Identify which cell holds the provided text, then report its [X, Y] central coordinate. 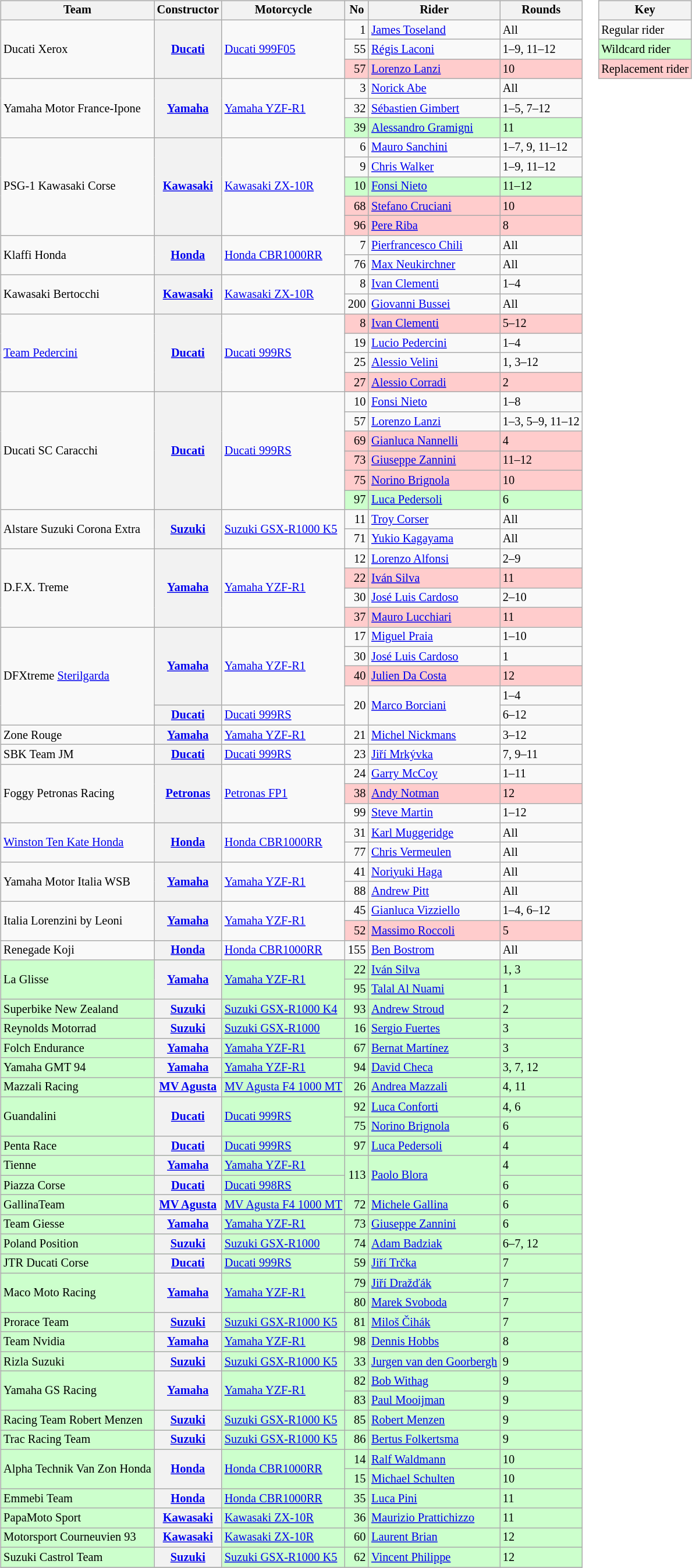
David Checa [434, 1068]
15 [357, 1479]
20 [357, 705]
Rizla Suzuki [77, 1361]
Norick Abe [434, 88]
Andrew Stroud [434, 1009]
72 [357, 1205]
Massimo Roccoli [434, 930]
Michele Gallina [434, 1205]
Alessio Velini [434, 362]
55 [357, 49]
Yamaha Motor France-Ipone [77, 108]
Alpha Technik Van Zon Honda [77, 1469]
Dennis Hobbs [434, 1342]
59 [357, 1264]
Sergio Fuertes [434, 1029]
Andy Notman [434, 794]
200 [357, 304]
Team Pedercini [77, 353]
Régis Laconi [434, 49]
Jurgen van den Goorbergh [434, 1361]
Key [645, 10]
76 [357, 265]
Yukio Kagayama [434, 539]
40 [357, 676]
James Toseland [434, 30]
Chris Vermeulen [434, 852]
3, 7, 12 [541, 1068]
Regular rider [645, 30]
Poland Position [77, 1244]
Wildcard rider [645, 49]
Sébastien Gimbert [434, 108]
Ralf Waldmann [434, 1459]
1–3, 5–9, 11–12 [541, 421]
17 [357, 637]
Zone Rouge [77, 735]
Jiří Trčka [434, 1264]
99 [357, 813]
DFXtreme Sterilgarda [77, 676]
Steve Martin [434, 813]
26 [357, 1087]
35 [357, 1499]
1, 3–12 [541, 362]
88 [357, 891]
38 [357, 794]
1–5, 7–12 [541, 108]
39 [357, 128]
Superbike New Zealand [77, 1009]
6–12 [541, 715]
Lucio Pedercini [434, 343]
Andrew Pitt [434, 891]
Marek Svoboda [434, 1303]
Suzuki GSX-R1000 K4 [283, 1009]
Andrea Mazzali [434, 1087]
69 [357, 441]
68 [357, 206]
Ducati 999F05 [283, 49]
Michel Nickmans [434, 735]
Talal Al Nuami [434, 989]
Team Nvidia [77, 1342]
36 [357, 1518]
SBK Team JM [77, 755]
Luca Pini [434, 1499]
95 [357, 989]
4, 11 [541, 1087]
La Glisse [77, 980]
31 [357, 833]
24 [357, 774]
37 [357, 617]
Julien Da Costa [434, 676]
Maurizio Prattichizzo [434, 1518]
1, 3 [541, 970]
79 [357, 1283]
14 [357, 1459]
83 [357, 1400]
Petronas FP1 [283, 794]
No [357, 10]
Bertus Folkertsma [434, 1440]
GallinaTeam [77, 1205]
74 [357, 1244]
Rounds [541, 10]
Jiří Dražďák [434, 1283]
86 [357, 1440]
Giovanni Bussei [434, 304]
155 [357, 950]
Ducati 998RS [283, 1185]
Replacement rider [645, 69]
Maco Moto Racing [77, 1293]
6–7, 12 [541, 1244]
Adam Badziak [434, 1244]
1–10 [541, 637]
Laurent Brian [434, 1538]
Petronas [188, 794]
Gianluca Vizziello [434, 911]
25 [357, 362]
Klaffi Honda [77, 255]
52 [357, 930]
82 [357, 1381]
Winston Ten Kate Honda [77, 842]
92 [357, 1107]
Stefano Cruciani [434, 206]
Yamaha GS Racing [77, 1391]
Renegade Koji [77, 950]
81 [357, 1322]
62 [357, 1557]
Folch Endurance [77, 1048]
19 [357, 343]
Troy Corser [434, 520]
Tienne [77, 1165]
45 [357, 911]
21 [357, 735]
Racing Team Robert Menzen [77, 1420]
PSG-1 Kawasaki Corse [77, 186]
16 [357, 1029]
94 [357, 1068]
5–12 [541, 323]
7, 9–11 [541, 755]
Foggy Petronas Racing [77, 794]
41 [357, 872]
1–4, 6–12 [541, 911]
Vincent Philippe [434, 1557]
Motorsport Courneuvien 93 [77, 1538]
Alessio Corradi [434, 382]
27 [357, 382]
23 [357, 755]
Mauro Sanchini [434, 147]
JTR Ducati Corse [77, 1264]
85 [357, 1420]
Miguel Praia [434, 637]
Miloš Čihák [434, 1322]
Pere Riba [434, 226]
Kawasaki Bertocchi [77, 294]
67 [357, 1048]
80 [357, 1303]
Italia Lorenzini by Leoni [77, 920]
Paolo Blora [434, 1175]
77 [357, 852]
Gianluca Nannelli [434, 441]
3–12 [541, 735]
96 [357, 226]
Chris Walker [434, 167]
Yamaha Motor Italia WSB [77, 882]
Piazza Corse [77, 1185]
Noriyuki Haga [434, 872]
Karl Muggeridge [434, 833]
Michael Schulten [434, 1479]
Garry McCoy [434, 774]
Lorenzo Alfonsi [434, 559]
1–12 [541, 813]
Ben Bostrom [434, 950]
Ducati Xerox [77, 49]
Marco Borciani [434, 705]
1–8 [541, 402]
93 [357, 1009]
Trac Racing Team [77, 1440]
Robert Menzen [434, 1420]
Constructor [188, 10]
Luca Conforti [434, 1107]
1–7, 9, 11–12 [541, 147]
D.F.X. Treme [77, 588]
60 [357, 1538]
1–11 [541, 774]
Mazzali Racing [77, 1087]
PapaMoto Sport [77, 1518]
Alessandro Gramigni [434, 128]
Paul Mooijman [434, 1400]
Motorcycle [283, 10]
Team Giesse [77, 1224]
33 [357, 1361]
Prorace Team [77, 1322]
Reynolds Motorrad [77, 1029]
Ducati SC Caracchi [77, 451]
5 [541, 930]
2–9 [541, 559]
Team [77, 10]
Suzuki Castrol Team [77, 1557]
98 [357, 1342]
Yamaha GMT 94 [77, 1068]
Max Neukirchner [434, 265]
2–10 [541, 598]
Alstare Suzuki Corona Extra [77, 529]
Guandalini [77, 1116]
Rider [434, 10]
Bob Withag [434, 1381]
71 [357, 539]
Emmebi Team [77, 1499]
32 [357, 108]
Pierfrancesco Chili [434, 246]
Mauro Lucchiari [434, 617]
Jiří Mrkývka [434, 755]
Bernat Martínez [434, 1048]
113 [357, 1175]
Penta Race [77, 1146]
4, 6 [541, 1107]
